Find where the given text appears and provide that cell's center as (x, y) coordinate. 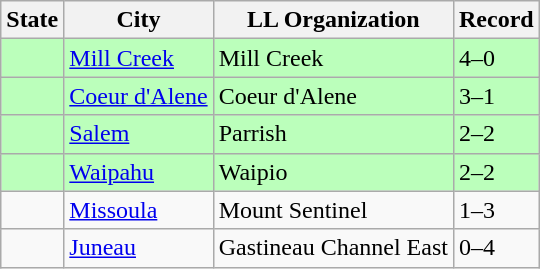
LL Organization (333, 20)
1–3 (496, 210)
4–0 (496, 58)
Juneau (138, 248)
Gastineau Channel East (333, 248)
Waipio (333, 172)
Record (496, 20)
Waipahu (138, 172)
Missoula (138, 210)
City (138, 20)
State (32, 20)
Salem (138, 134)
3–1 (496, 96)
Mount Sentinel (333, 210)
Parrish (333, 134)
0–4 (496, 248)
